Return the (X, Y) coordinate for the center point of the cell that contains the specified text.  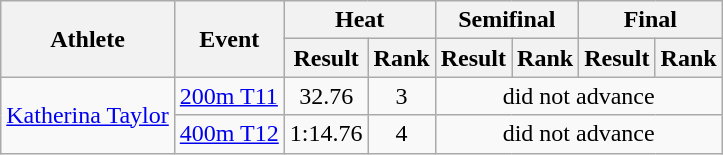
32.76 (326, 96)
Katherina Taylor (88, 115)
Final (651, 20)
200m T11 (229, 96)
1:14.76 (326, 134)
400m T12 (229, 134)
3 (402, 96)
4 (402, 134)
Athlete (88, 39)
Heat (360, 20)
Semifinal (507, 20)
Event (229, 39)
